Locate the cell with the specified text and output its [x, y] center coordinate. 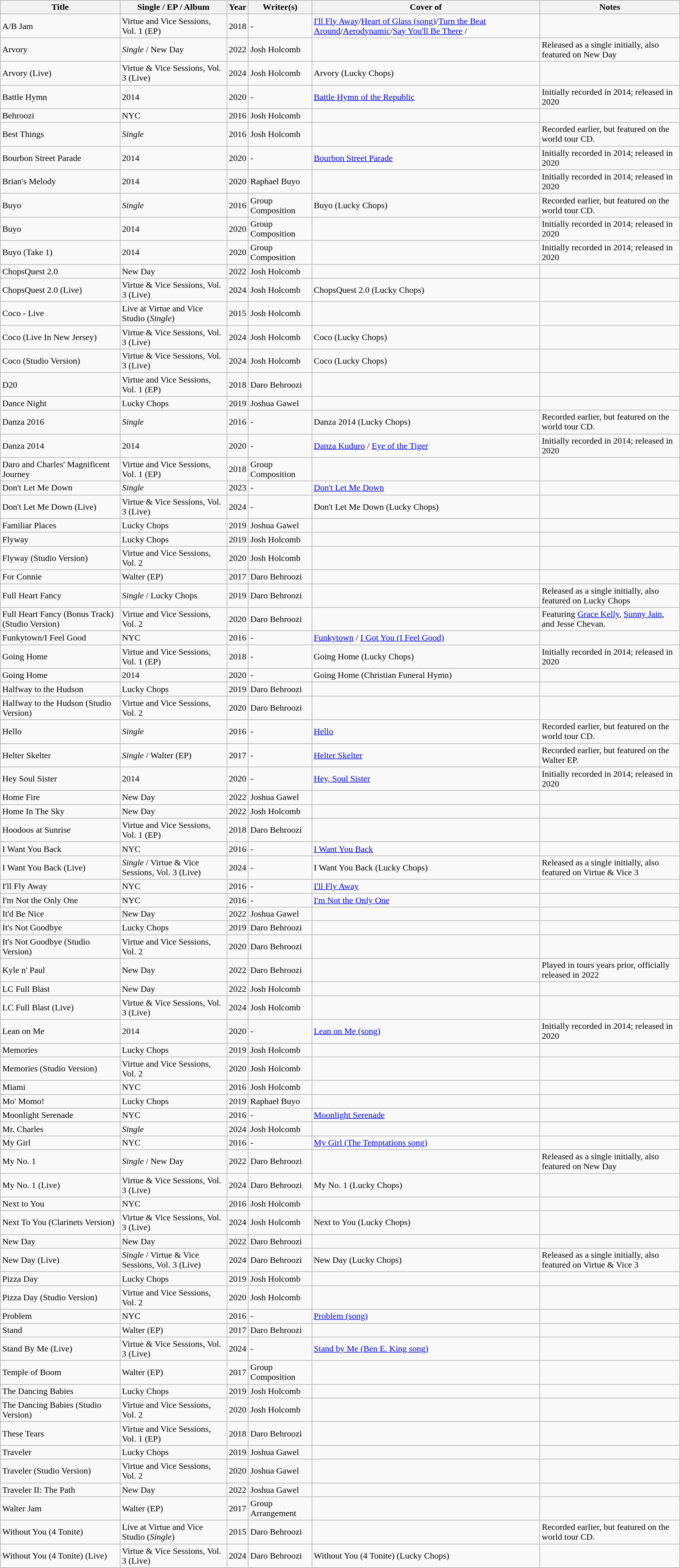
LC Full Blast [60, 989]
Arvory (Live) [60, 73]
Kyle n' Paul [60, 970]
Arvory [60, 49]
Next To You (Clarinets Version) [60, 1223]
Brian's Melody [60, 182]
Group Arrangement [280, 1508]
Mr. Charles [60, 1129]
My No. 1 (Live) [60, 1185]
It's Not Goodbye (Studio Version) [60, 947]
My Girl (The Temptations song) [426, 1143]
Behroozi [60, 116]
Hey, Soul Sister [426, 779]
Home In The Sky [60, 811]
Single / Lucky Chops [173, 595]
LC Full Blast (Live) [60, 1008]
Memories [60, 1050]
Best Things [60, 134]
Next to You [60, 1204]
Coco - Live [60, 314]
Pizza Day [60, 1279]
Don't Let Me Down (Lucky Chops) [426, 506]
Funkytown / I Got You (I Feel Good) [426, 638]
Flyway (Studio Version) [60, 558]
Problem (song) [426, 1316]
Arvory (Lucky Chops) [426, 73]
Lean on Me (song) [426, 1031]
2023 [238, 488]
Buyo (Lucky Chops) [426, 205]
Without You (4 Tonite) (Lucky Chops) [426, 1556]
Stand by Me (Ben E. King song) [426, 1349]
Recorded earlier, but featured on the Walter EP. [610, 755]
Going Home (Lucky Chops) [426, 657]
Memories (Studio Version) [60, 1069]
Daro and Charles' Magnificent Journey [60, 469]
Danza Kuduro / Eye of the Tiger [426, 445]
Halfway to the Hudson (Studio Version) [60, 708]
Released as a single initially, also featured on Lucky Chops [610, 595]
Traveler II: The Path [60, 1490]
Flyway [60, 539]
Without You (4 Tonite) (Live) [60, 1556]
ChopsQuest 2.0 [60, 271]
D20 [60, 384]
Notes [610, 7]
The Dancing Babies (Studio Version) [60, 1410]
Single / EP / Album [173, 7]
Lean on Me [60, 1031]
Going Home (Christian Funeral Hymn) [426, 675]
My No. 1 (Lucky Chops) [426, 1185]
For Connie [60, 577]
Year [238, 7]
Temple of Boom [60, 1373]
Played in tours years prior, officially released in 2022 [610, 970]
Next to You (Lucky Chops) [426, 1223]
Buyo (Take 1) [60, 252]
Hey Soul Sister [60, 779]
Walter Jam [60, 1508]
Full Heart Fancy (Bonus Track) (Studio Version) [60, 619]
It'd Be Nice [60, 914]
Danza 2014 [60, 445]
Single / Walter (EP) [173, 755]
My No. 1 [60, 1161]
A/B Jam [60, 26]
Danza 2016 [60, 422]
Familiar Places [60, 525]
Miami [60, 1087]
Full Heart Fancy [60, 595]
Stand By Me (Live) [60, 1349]
Pizza Day (Studio Version) [60, 1298]
Coco (Studio Version) [60, 361]
New Day (Live) [60, 1260]
ChopsQuest 2.0 (Live) [60, 290]
Problem [60, 1316]
Home Fire [60, 797]
Hoodoos at Sunrise [60, 830]
Danza 2014 (Lucky Chops) [426, 422]
Stand [60, 1330]
I'll Fly Away/Heart of Glass (song)/Turn the Beat Around/Aerodynamic/Say You'll Be There / [426, 26]
Halfway to the Hudson [60, 689]
My Girl [60, 1143]
I Want You Back (Lucky Chops) [426, 868]
Battle Hymn [60, 97]
ChopsQuest 2.0 (Lucky Chops) [426, 290]
Traveler (Studio Version) [60, 1471]
These Tears [60, 1434]
Battle Hymn of the Republic [426, 97]
The Dancing Babies [60, 1391]
Traveler [60, 1452]
Dance Night [60, 403]
New Day (Lucky Chops) [426, 1260]
Coco (Live In New Jersey) [60, 337]
Mo' Momo! [60, 1101]
Title [60, 7]
Without You (4 Tonite) [60, 1532]
Funkytown/I Feel Good [60, 638]
I Want You Back (Live) [60, 868]
Writer(s) [280, 7]
Featuring Grace Kelly, Sunny Jain, and Jesse Chevan. [610, 619]
It's Not Goodbye [60, 928]
Cover of [426, 7]
Don't Let Me Down (Live) [60, 506]
